Detect which cell encompasses the target text, then output its [x, y] center coordinate. 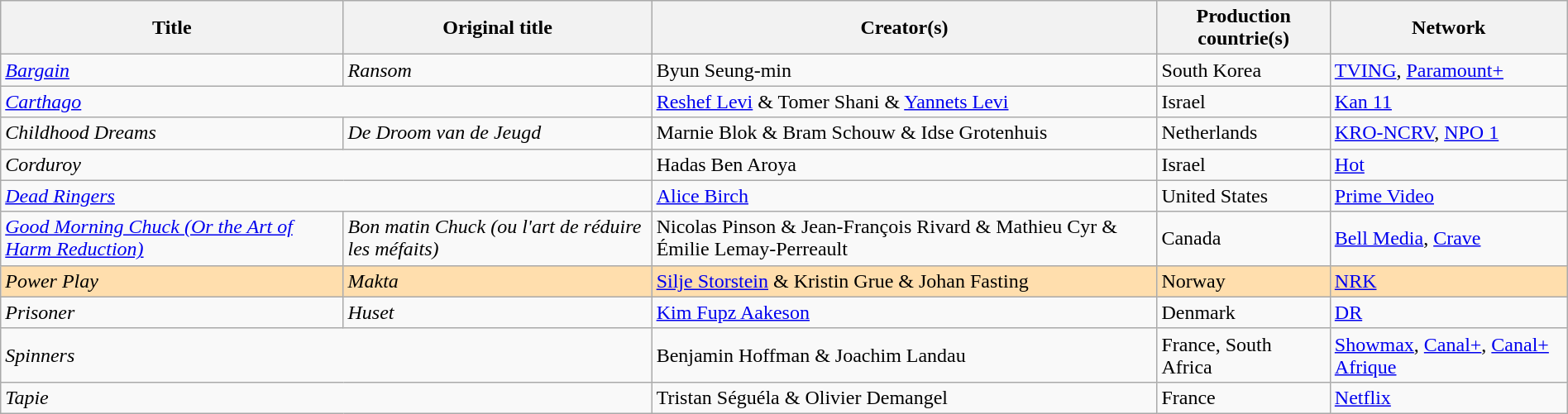
TVING, Paramount+ [1449, 70]
Kim Fupz Aakeson [905, 312]
Production countrie(s) [1244, 28]
NRK [1449, 281]
Marnie Blok & Bram Schouw & Idse Grotenhuis [905, 133]
Spinners [326, 355]
DR [1449, 312]
Huset [498, 312]
De Droom van de Jeugd [498, 133]
Corduroy [326, 164]
Benjamin Hoffman & Joachim Landau [905, 355]
Kan 11 [1449, 102]
Childhood Dreams [172, 133]
Power Play [172, 281]
Ransom [498, 70]
Hadas Ben Aroya [905, 164]
South Korea [1244, 70]
Alice Birch [905, 196]
Bell Media, Crave [1449, 238]
Bargain [172, 70]
Canada [1244, 238]
Creator(s) [905, 28]
Original title [498, 28]
Norway [1244, 281]
Tristan Séguéla & Olivier Demangel [905, 397]
Makta [498, 281]
Netherlands [1244, 133]
KRO-NCRV, NPO 1 [1449, 133]
France, South Africa [1244, 355]
Nicolas Pinson & Jean-François Rivard & Mathieu Cyr & Émilie Lemay-Perreault [905, 238]
Reshef Levi & Tomer Shani & Yannets Levi [905, 102]
Showmax, Canal+, Canal+ Afrique [1449, 355]
Title [172, 28]
Dead Ringers [326, 196]
Denmark [1244, 312]
Tapie [326, 397]
Byun Seung-min [905, 70]
Good Morning Chuck (Or the Art of Harm Reduction) [172, 238]
Netflix [1449, 397]
Bon matin Chuck (ou l'art de réduire les méfaits) [498, 238]
United States [1244, 196]
Prime Video [1449, 196]
France [1244, 397]
Carthago [326, 102]
Hot [1449, 164]
Silje Storstein & Kristin Grue & Johan Fasting [905, 281]
Prisoner [172, 312]
Network [1449, 28]
